Extract the (x, y) coordinate from the center of the cell holding the provided text.  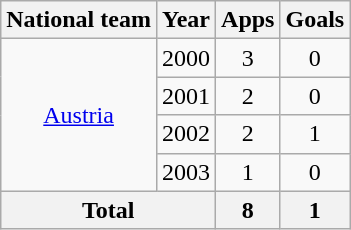
Apps (248, 20)
National team (79, 20)
Total (108, 210)
Goals (315, 20)
2002 (186, 134)
8 (248, 210)
2001 (186, 96)
Austria (79, 115)
2003 (186, 172)
2000 (186, 58)
Year (186, 20)
3 (248, 58)
